Detect which cell encompasses the target text, then output its [X, Y] center coordinate. 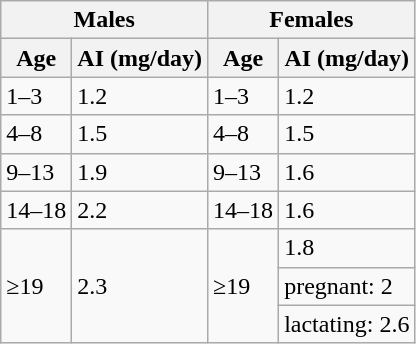
2.3 [140, 286]
1.9 [140, 172]
1.8 [347, 248]
2.2 [140, 210]
Males [104, 20]
pregnant: 2 [347, 286]
Females [312, 20]
lactating: 2.6 [347, 324]
